Determine the [X, Y] coordinate at the center of the cell enclosing the given text.  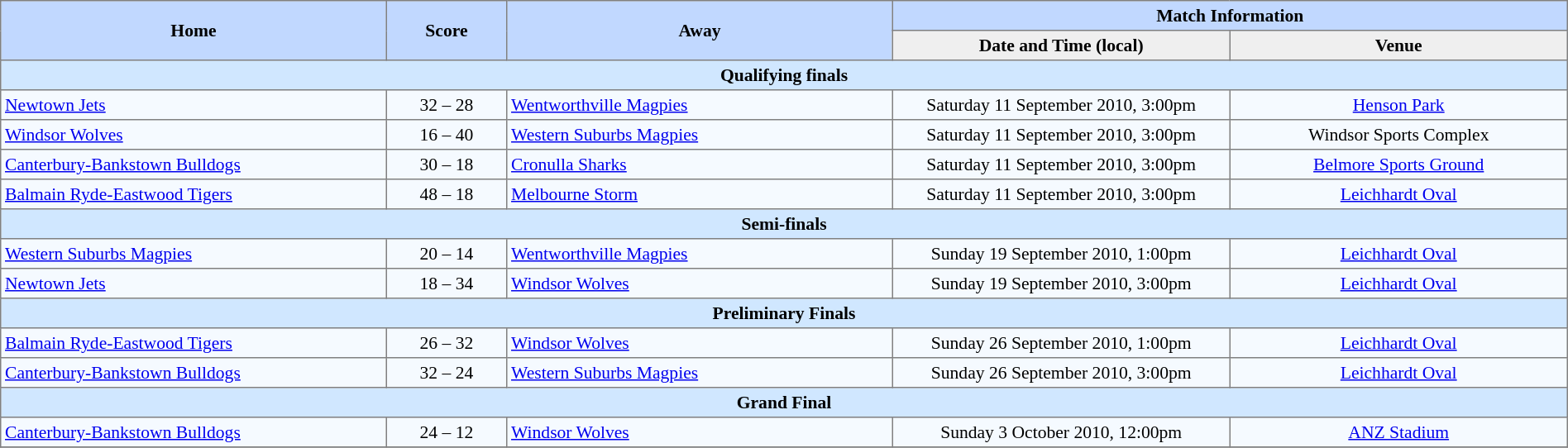
Melbourne Storm [700, 194]
Preliminary Finals [784, 313]
32 – 28 [447, 105]
Score [447, 31]
Away [700, 31]
48 – 18 [447, 194]
Sunday 19 September 2010, 3:00pm [1061, 284]
Match Information [1230, 16]
32 – 24 [447, 373]
26 – 32 [447, 343]
Home [194, 31]
Sunday 26 September 2010, 1:00pm [1061, 343]
30 – 18 [447, 164]
Sunday 26 September 2010, 3:00pm [1061, 373]
16 – 40 [447, 135]
Qualifying finals [784, 75]
Semi-finals [784, 224]
ANZ Stadium [1398, 432]
Venue [1398, 45]
24 – 12 [447, 432]
Date and Time (local) [1061, 45]
Belmore Sports Ground [1398, 164]
Windsor Sports Complex [1398, 135]
Sunday 3 October 2010, 12:00pm [1061, 432]
Henson Park [1398, 105]
20 – 14 [447, 254]
18 – 34 [447, 284]
Cronulla Sharks [700, 164]
Sunday 19 September 2010, 1:00pm [1061, 254]
Grand Final [784, 403]
